Detect which cell encompasses the target text, then output its [x, y] center coordinate. 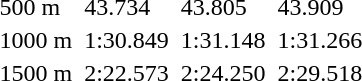
1:30.849 [127, 40]
1:31.148 [223, 40]
